Return the [x, y] coordinate for the center point of the cell that contains the specified text.  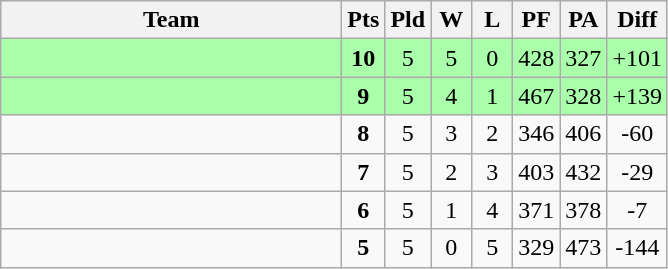
Pld [408, 20]
7 [364, 172]
-7 [638, 210]
L [492, 20]
428 [536, 58]
-144 [638, 248]
378 [584, 210]
Pts [364, 20]
PA [584, 20]
+101 [638, 58]
W [452, 20]
-60 [638, 134]
PF [536, 20]
327 [584, 58]
+139 [638, 96]
328 [584, 96]
406 [584, 134]
-29 [638, 172]
10 [364, 58]
473 [584, 248]
329 [536, 248]
432 [584, 172]
6 [364, 210]
467 [536, 96]
Team [172, 20]
371 [536, 210]
Diff [638, 20]
346 [536, 134]
9 [364, 96]
8 [364, 134]
403 [536, 172]
